Identify which cell holds the provided text, then report its [X, Y] central coordinate. 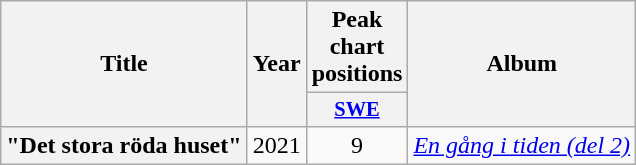
9 [357, 145]
Peak chart positions [357, 47]
En gång i tiden (del 2) [522, 145]
Title [124, 64]
2021 [276, 145]
Year [276, 64]
SWE [357, 110]
Album [522, 64]
"Det stora röda huset" [124, 145]
